Pinpoint the cell where the given text exists, returning its (x, y) midpoint coordinate. 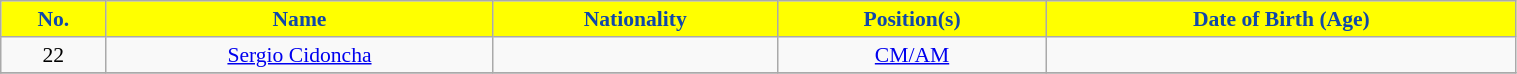
Sergio Cidoncha (300, 55)
Name (300, 19)
Date of Birth (Age) (1282, 19)
22 (54, 55)
No. (54, 19)
CM/AM (912, 55)
Position(s) (912, 19)
Nationality (635, 19)
